Pinpoint the cell where the given text exists, returning its (x, y) midpoint coordinate. 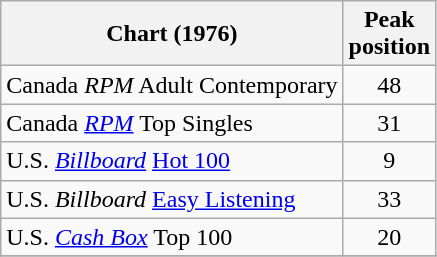
U.S. Cash Box Top 100 (172, 237)
9 (389, 161)
33 (389, 199)
48 (389, 85)
31 (389, 123)
Canada RPM Top Singles (172, 123)
20 (389, 237)
Canada RPM Adult Contemporary (172, 85)
U.S. Billboard Hot 100 (172, 161)
Peakposition (389, 34)
Chart (1976) (172, 34)
U.S. Billboard Easy Listening (172, 199)
